From the cell containing the given text, extract its center point as [x, y] coordinate. 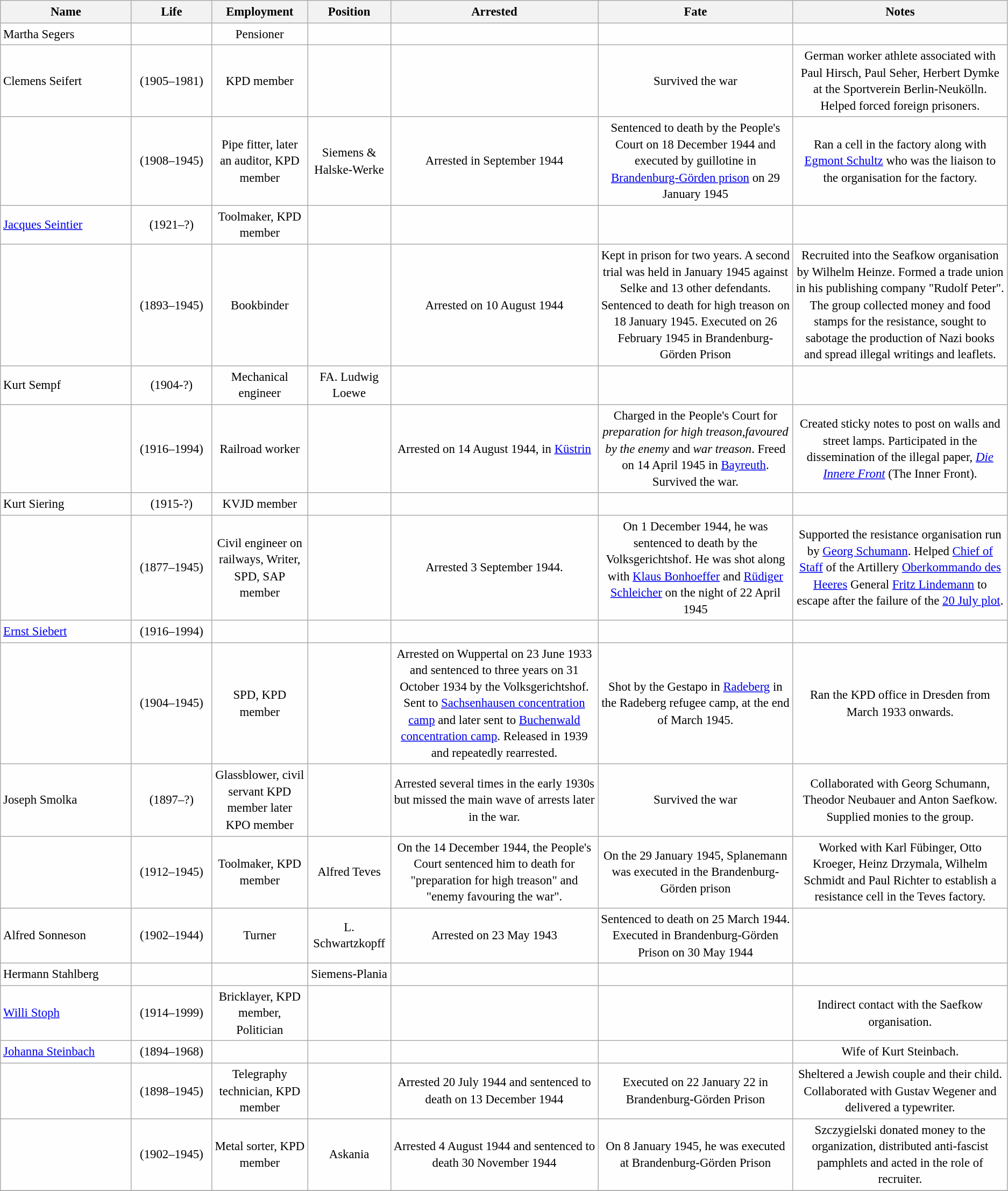
FA. Ludwig Loewe [350, 385]
Executed on 22 January 22 in Brandenburg-Görden Prison [696, 1091]
Alfred Teves [350, 872]
German worker athlete associated with Paul Hirsch, Paul Seher, Herbert Dymke at the Sportverein Berlin-Neukölln. Helped forced foreign prisoners. [900, 81]
Arrested on 23 May 1943 [494, 936]
(1902–1945) [172, 1154]
Johanna Steinbach [66, 1052]
Martha Segers [66, 33]
Collaborated with Georg Schumann, Theodor Neubauer and Anton Saefkow. Supplied monies to the group. [900, 800]
Sheltered a Jewish couple and their child. Collaborated with Gustav Wegener and delivered a typewriter. [900, 1091]
Arrested 3 September 1944. [494, 568]
(1904–1945) [172, 704]
(1893–1945) [172, 305]
Ran a cell in the factory along with Egmont Schultz who was the liaison to the organisation for the factory. [900, 161]
Arrested on 14 August 1944, in Küstrin [494, 449]
(1915-?) [172, 505]
Position [350, 12]
(1902–1944) [172, 936]
On 8 January 1945, he was executed at Brandenburg-Görden Prison [696, 1154]
Turner [260, 936]
Alfred Sonneson [66, 936]
Arrested 4 August 1944 and sentenced to death 30 November 1944 [494, 1154]
SPD, KPD member [260, 704]
Kurt Sempf [66, 385]
Wife of Kurt Steinbach. [900, 1052]
Name [66, 12]
Willi Stoph [66, 1013]
Worked with Karl Fübinger, Otto Kroeger, Heinz Drzymala, Wilhelm Schmidt and Paul Richter to establish a resistance cell in the Teves factory. [900, 872]
(1921–?) [172, 225]
Siemens & Halske-Werke [350, 161]
KPD member [260, 81]
(1912–1945) [172, 872]
Indirect contact with the Saefkow organisation. [900, 1013]
(1897–?) [172, 800]
Kurt Siering [66, 505]
(1908–1945) [172, 161]
Askania [350, 1154]
Life [172, 12]
On the 29 January 1945, Splanemann was executed in the Brandenburg-Görden prison [696, 872]
Pensioner [260, 33]
(1914–1999) [172, 1013]
Ernst Siebert [66, 632]
Mechanical engineer [260, 385]
Metal sorter, KPD member [260, 1154]
Sentenced to death on 25 March 1944. Executed in Brandenburg-Görden Prison on 30 May 1944 [696, 936]
Pipe fitter, later an auditor, KPD member [260, 161]
(1894–1968) [172, 1052]
(1898–1945) [172, 1091]
Telegraphy technician, KPD member [260, 1091]
On the 14 December 1944, the People's Court sentenced him to death for "preparation for high treason" and "enemy favouring the war". [494, 872]
Clemens Seifert [66, 81]
Jacques Seintier [66, 225]
KVJD member [260, 505]
Shot by the Gestapo in Radeberg in the Radeberg refugee camp, at the end of March 1945. [696, 704]
(1877–1945) [172, 568]
Siemens-Plania [350, 975]
(1905–1981) [172, 81]
Glassblower, civil servant KPD member later KPO member [260, 800]
Created sticky notes to post on walls and street lamps. Participated in the dissemination of the illegal paper, Die Innere Front (The Inner Front). [900, 449]
Joseph Smolka [66, 800]
Arrested on 10 August 1944 [494, 305]
Fate [696, 12]
Szczygielski donated money to the organization, distributed anti-fascist pamphlets and acted in the role of recruiter. [900, 1154]
(1904-?) [172, 385]
Hermann Stahlberg [66, 975]
Bricklayer, KPD member, Politician [260, 1013]
Arrested [494, 12]
L. Schwartzkopff [350, 936]
Ran the KPD office in Dresden from March 1933 onwards. [900, 704]
Sentenced to death by the People's Court on 18 December 1944 and executed by guillotine in Brandenburg-Görden prison on 29 January 1945 [696, 161]
Bookbinder [260, 305]
Railroad worker [260, 449]
Notes [900, 12]
Employment [260, 12]
Civil engineer on railways, Writer, SPD, SAP member [260, 568]
Arrested several times in the early 1930s but missed the main wave of arrests later in the war. [494, 800]
Arrested 20 July 1944 and sentenced to death on 13 December 1944 [494, 1091]
Arrested in September 1944 [494, 161]
